Determine the [x, y] coordinate at the center of the cell enclosing the given text.  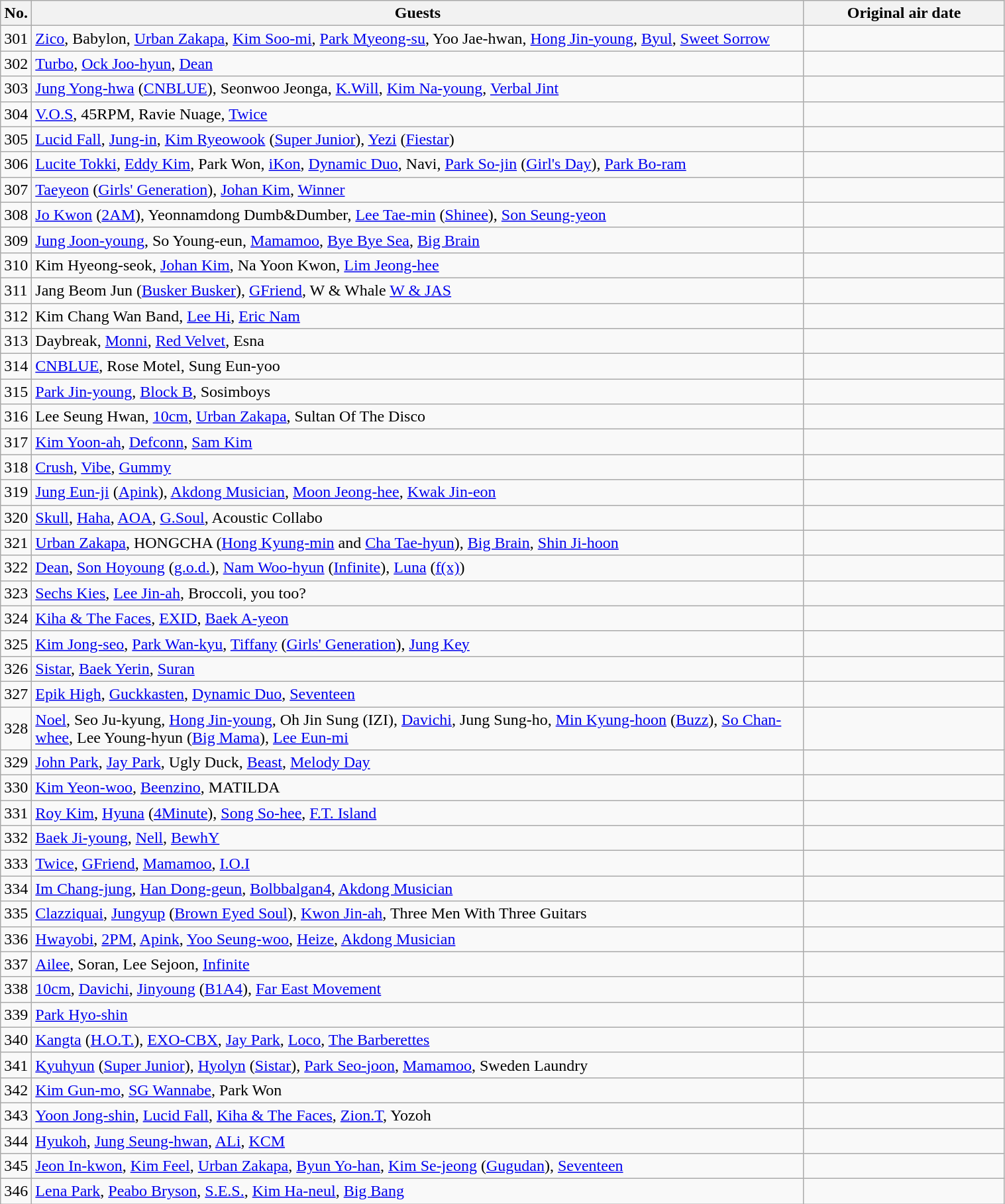
Urban Zakapa, HONGCHA (Hong Kyung-min and Cha Tae-hyun), Big Brain, Shin Ji-hoon [417, 543]
Zico, Babylon, Urban Zakapa, Kim Soo-mi, Park Myeong-su, Yoo Jae-hwan, Hong Jin-young, Byul, Sweet Sorrow [417, 38]
CNBLUE, Rose Motel, Sung Eun-yoo [417, 366]
Kim Jong-seo, Park Wan-kyu, Tiffany (Girls' Generation), Jung Key [417, 643]
Jung Joon-young, So Young-eun, Mamamoo, Bye Bye Sea, Big Brain [417, 240]
Kyuhyun (Super Junior), Hyolyn (Sistar), Park Seo-joon, Mamamoo, Sweden Laundry [417, 1065]
Kim Chang Wan Band, Lee Hi, Eric Nam [417, 316]
318 [16, 467]
309 [16, 240]
313 [16, 341]
Jung Eun-ji (Apink), Akdong Musician, Moon Jeong-hee, Kwak Jin-eon [417, 492]
Jung Yong-hwa (CNBLUE), Seonwoo Jeonga, K.Will, Kim Na-young, Verbal Jint [417, 89]
Jo Kwon (2AM), Yeonnamdong Dumb&Dumber, Lee Tae-min (Shinee), Son Seung-yeon [417, 215]
316 [16, 417]
Kiha & The Faces, EXID, Baek A-yeon [417, 618]
Kim Yeon-woo, Beenzino, MATILDA [417, 788]
Yoon Jong-shin, Lucid Fall, Kiha & The Faces, Zion.T, Yozoh [417, 1115]
Baek Ji-young, Nell, BewhY [417, 838]
Taeyeon (Girls' Generation), Johan Kim, Winner [417, 190]
Guests [417, 13]
336 [16, 939]
339 [16, 1014]
Ailee, Soran, Lee Sejoon, Infinite [417, 964]
334 [16, 889]
328 [16, 728]
Lee Seung Hwan, 10cm, Urban Zakapa, Sultan Of The Disco [417, 417]
Clazziquai, Jungyup (Brown Eyed Soul), Kwon Jin-ah, Three Men With Three Guitars [417, 914]
342 [16, 1090]
314 [16, 366]
V.O.S, 45RPM, Ravie Nuage, Twice [417, 114]
335 [16, 914]
333 [16, 863]
Park Hyo-shin [417, 1014]
No. [16, 13]
305 [16, 139]
311 [16, 290]
Crush, Vibe, Gummy [417, 467]
John Park, Jay Park, Ugly Duck, Beast, Melody Day [417, 763]
Roy Kim, Hyuna (4Minute), Song So-hee, F.T. Island [417, 813]
Skull, Haha, AOA, G.Soul, Acoustic Collabo [417, 518]
Sistar, Baek Yerin, Suran [417, 669]
320 [16, 518]
Jang Beom Jun (Busker Busker), GFriend, W & Whale W & JAS [417, 290]
321 [16, 543]
315 [16, 392]
340 [16, 1040]
Kim Gun-mo, SG Wannabe, Park Won [417, 1090]
10cm, Davichi, Jinyoung (B1A4), Far East Movement [417, 989]
Park Jin-young, Block B, Sosimboys [417, 392]
Lucite Tokki, Eddy Kim, Park Won, iKon, Dynamic Duo, Navi, Park So-jin (Girl's Day), Park Bo-ram [417, 164]
330 [16, 788]
310 [16, 265]
341 [16, 1065]
Im Chang-jung, Han Dong-geun, Bolbbalgan4, Akdong Musician [417, 889]
343 [16, 1115]
327 [16, 694]
302 [16, 64]
Lucid Fall, Jung-in, Kim Ryeowook (Super Junior), Yezi (Fiestar) [417, 139]
326 [16, 669]
304 [16, 114]
Kangta (H.O.T.), EXO-CBX, Jay Park, Loco, The Barberettes [417, 1040]
323 [16, 593]
331 [16, 813]
324 [16, 618]
Daybreak, Monni, Red Velvet, Esna [417, 341]
312 [16, 316]
345 [16, 1166]
Sechs Kies, Lee Jin-ah, Broccoli, you too? [417, 593]
346 [16, 1191]
Original air date [904, 13]
344 [16, 1140]
Hyukoh, Jung Seung-hwan, ALi, KCM [417, 1140]
301 [16, 38]
306 [16, 164]
317 [16, 442]
Turbo, Ock Joo-hyun, Dean [417, 64]
Hwayobi, 2PM, Apink, Yoo Seung-woo, Heize, Akdong Musician [417, 939]
325 [16, 643]
322 [16, 568]
332 [16, 838]
337 [16, 964]
338 [16, 989]
307 [16, 190]
319 [16, 492]
Jeon In-kwon, Kim Feel, Urban Zakapa, Byun Yo-han, Kim Se-jeong (Gugudan), Seventeen [417, 1166]
303 [16, 89]
Kim Hyeong-seok, Johan Kim, Na Yoon Kwon, Lim Jeong-hee [417, 265]
Kim Yoon-ah, Defconn, Sam Kim [417, 442]
Twice, GFriend, Mamamoo, I.O.I [417, 863]
308 [16, 215]
Epik High, Guckkasten, Dynamic Duo, Seventeen [417, 694]
Lena Park, Peabo Bryson, S.E.S., Kim Ha-neul, Big Bang [417, 1191]
329 [16, 763]
Dean, Son Hoyoung (g.o.d.), Nam Woo-hyun (Infinite), Luna (f(x)) [417, 568]
